Provide the [x, y] coordinate of the cell's center where the given text is located.  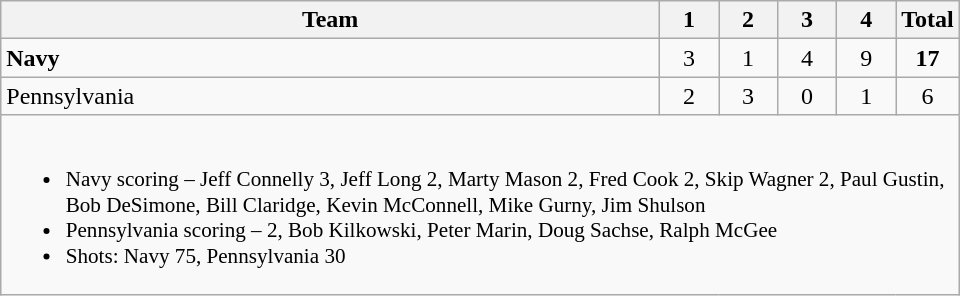
Total [928, 20]
Navy [330, 58]
9 [866, 58]
0 [808, 96]
6 [928, 96]
Team [330, 20]
17 [928, 58]
Pennsylvania [330, 96]
